Identify which cell holds the provided text, then report its [X, Y] central coordinate. 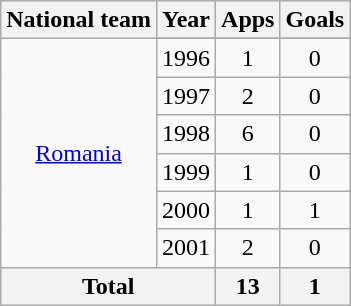
2000 [186, 210]
1997 [186, 96]
6 [248, 134]
2001 [186, 248]
Romania [79, 153]
1998 [186, 134]
13 [248, 286]
Year [186, 20]
Total [108, 286]
Goals [315, 20]
National team [79, 20]
1999 [186, 172]
1996 [186, 58]
Apps [248, 20]
